Identify which cell holds the provided text, then report its [x, y] central coordinate. 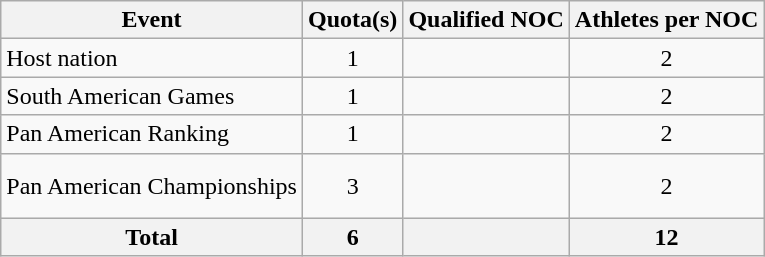
Pan American Ranking [152, 134]
Athletes per NOC [666, 20]
Pan American Championships [152, 186]
6 [352, 237]
Event [152, 20]
Host nation [152, 58]
3 [352, 186]
12 [666, 237]
South American Games [152, 96]
Total [152, 237]
Qualified NOC [486, 20]
Quota(s) [352, 20]
